For the text-containing cell, return its midpoint in [X, Y] coordinate format. 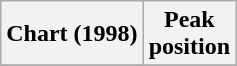
Chart (1998) [72, 34]
Peakposition [189, 34]
